Search for the cell housing the specified text and yield its [x, y] center coordinate. 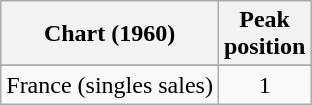
1 [264, 85]
France (singles sales) [110, 85]
Peakposition [264, 34]
Chart (1960) [110, 34]
